Extract the [X, Y] coordinate from the center of the cell holding the provided text.  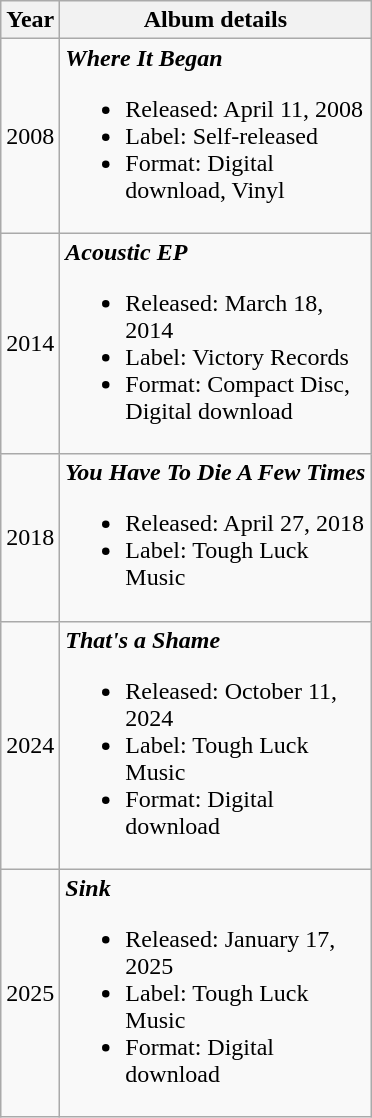
Album details [216, 20]
Where It BeganReleased: April 11, 2008Label: Self-releasedFormat: Digital download, Vinyl [216, 136]
Acoustic EPReleased: March 18, 2014Label: Victory RecordsFormat: Compact Disc, Digital download [216, 344]
2024 [30, 745]
2018 [30, 538]
That's a ShameReleased: October 11, 2024Label: Tough Luck MusicFormat: Digital download [216, 745]
You Have To Die A Few TimesReleased: April 27, 2018Label: Tough Luck Music [216, 538]
2014 [30, 344]
2008 [30, 136]
SinkReleased: January 17, 2025Label: Tough Luck MusicFormat: Digital download [216, 993]
2025 [30, 993]
Year [30, 20]
